Find where the given text appears and provide that cell's center as [X, Y] coordinate. 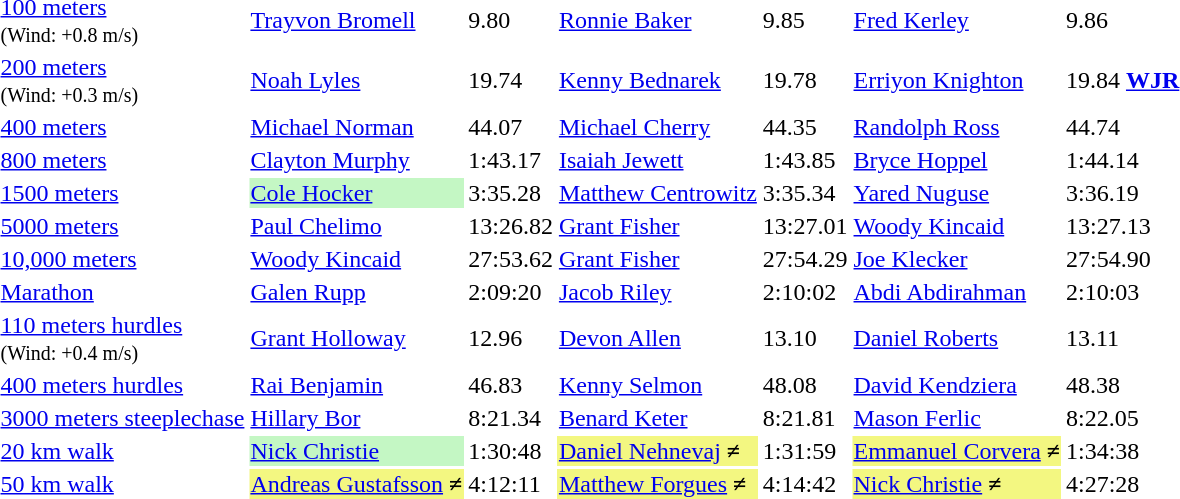
8:22.05 [1122, 418]
13:26.82 [511, 226]
Nick Christie ≠ [956, 484]
Clayton Murphy [356, 160]
Devon Allen [658, 338]
Matthew Centrowitz [658, 193]
Andreas Gustafsson ≠ [356, 484]
46.83 [511, 385]
12.96 [511, 338]
Erriyon Knighton [956, 80]
Yared Nuguse [956, 193]
Mason Ferlic [956, 418]
27:54.29 [805, 259]
Noah Lyles [356, 80]
Hillary Bor [356, 418]
8:21.34 [511, 418]
27:53.62 [511, 259]
1:43.85 [805, 160]
3:35.34 [805, 193]
19.78 [805, 80]
8:21.81 [805, 418]
Paul Chelimo [356, 226]
4:14:42 [805, 484]
44.07 [511, 127]
44.35 [805, 127]
Nick Christie [356, 451]
Jacob Riley [658, 292]
1:34:38 [1122, 451]
1:31:59 [805, 451]
3:36.19 [1122, 193]
48.08 [805, 385]
Randolph Ross [956, 127]
Kenny Selmon [658, 385]
19.74 [511, 80]
Benard Keter [658, 418]
Michael Norman [356, 127]
4:12:11 [511, 484]
1:30:48 [511, 451]
Rai Benjamin [356, 385]
Daniel Nehnevaj ≠ [658, 451]
Michael Cherry [658, 127]
1:44.14 [1122, 160]
David Kendziera [956, 385]
Emmanuel Corvera ≠ [956, 451]
3:35.28 [511, 193]
13.11 [1122, 338]
13:27.13 [1122, 226]
Abdi Abdirahman [956, 292]
44.74 [1122, 127]
48.38 [1122, 385]
2:09:20 [511, 292]
Joe Klecker [956, 259]
Matthew Forgues ≠ [658, 484]
1:43.17 [511, 160]
2:10:03 [1122, 292]
Daniel Roberts [956, 338]
Bryce Hoppel [956, 160]
Kenny Bednarek [658, 80]
4:27:28 [1122, 484]
13:27.01 [805, 226]
Cole Hocker [356, 193]
27:54.90 [1122, 259]
Isaiah Jewett [658, 160]
19.84 WJR [1122, 80]
13.10 [805, 338]
2:10:02 [805, 292]
Galen Rupp [356, 292]
Grant Holloway [356, 338]
